Determine the [X, Y] coordinate at the center of the cell enclosing the given text.  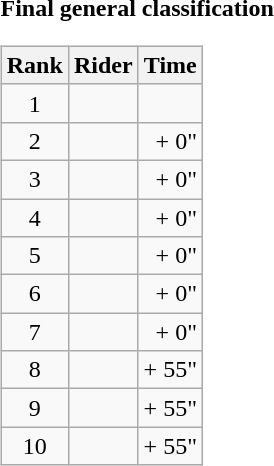
2 [34, 141]
Rank [34, 65]
5 [34, 256]
10 [34, 446]
8 [34, 370]
4 [34, 217]
9 [34, 408]
Rider [103, 65]
6 [34, 294]
7 [34, 332]
1 [34, 103]
Time [170, 65]
3 [34, 179]
